Determine the (X, Y) coordinate at the center of the cell enclosing the given text.  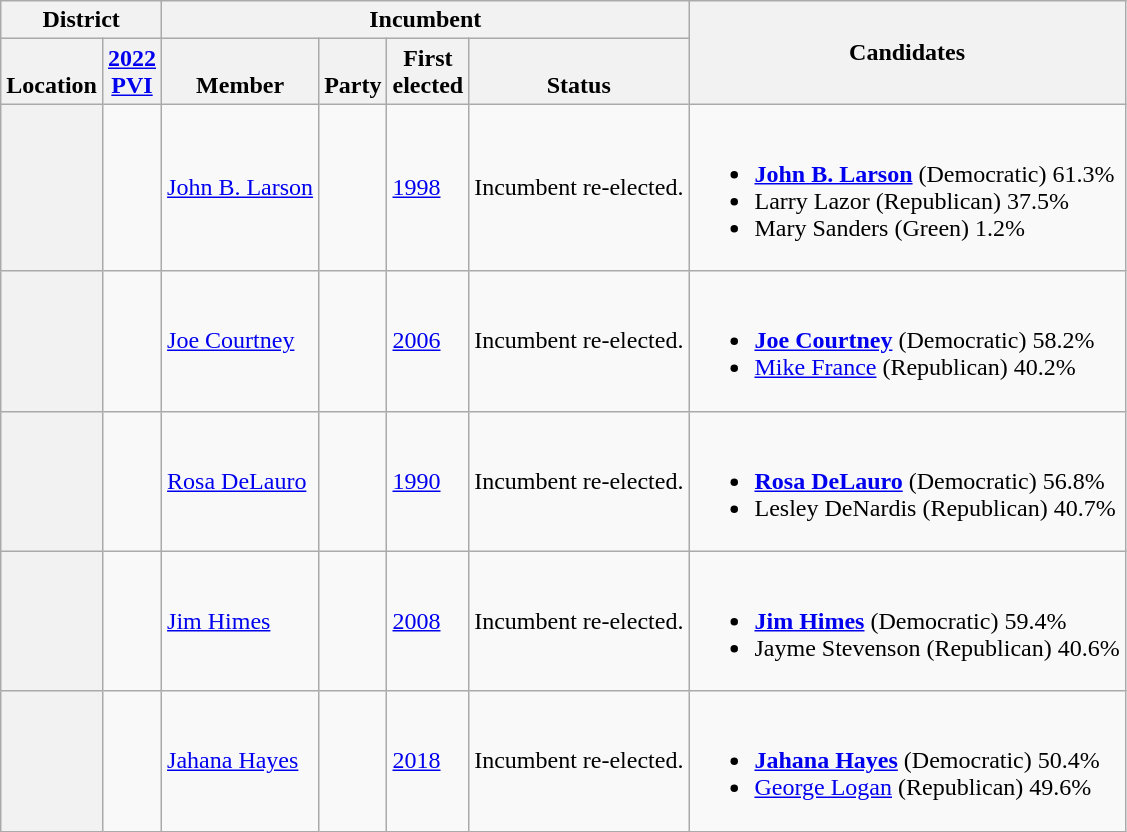
2018 (428, 761)
Status (579, 72)
1990 (428, 481)
Firstelected (428, 72)
Joe Courtney (240, 341)
2022PVI (132, 72)
Party (353, 72)
John B. Larson (240, 188)
1998 (428, 188)
Rosa DeLauro (240, 481)
2008 (428, 621)
District (82, 20)
Candidates (907, 52)
2006 (428, 341)
Jim Himes (240, 621)
Joe Courtney (Democratic) 58.2%Mike France (Republican) 40.2% (907, 341)
Member (240, 72)
Jahana Hayes (Democratic) 50.4%George Logan (Republican) 49.6% (907, 761)
Rosa DeLauro (Democratic) 56.8%Lesley DeNardis (Republican) 40.7% (907, 481)
Jim Himes (Democratic) 59.4%Jayme Stevenson (Republican) 40.6% (907, 621)
Location (52, 72)
Jahana Hayes (240, 761)
John B. Larson (Democratic) 61.3%Larry Lazor (Republican) 37.5%Mary Sanders (Green) 1.2% (907, 188)
Incumbent (426, 20)
